Locate the cell with the specified text and output its (X, Y) center coordinate. 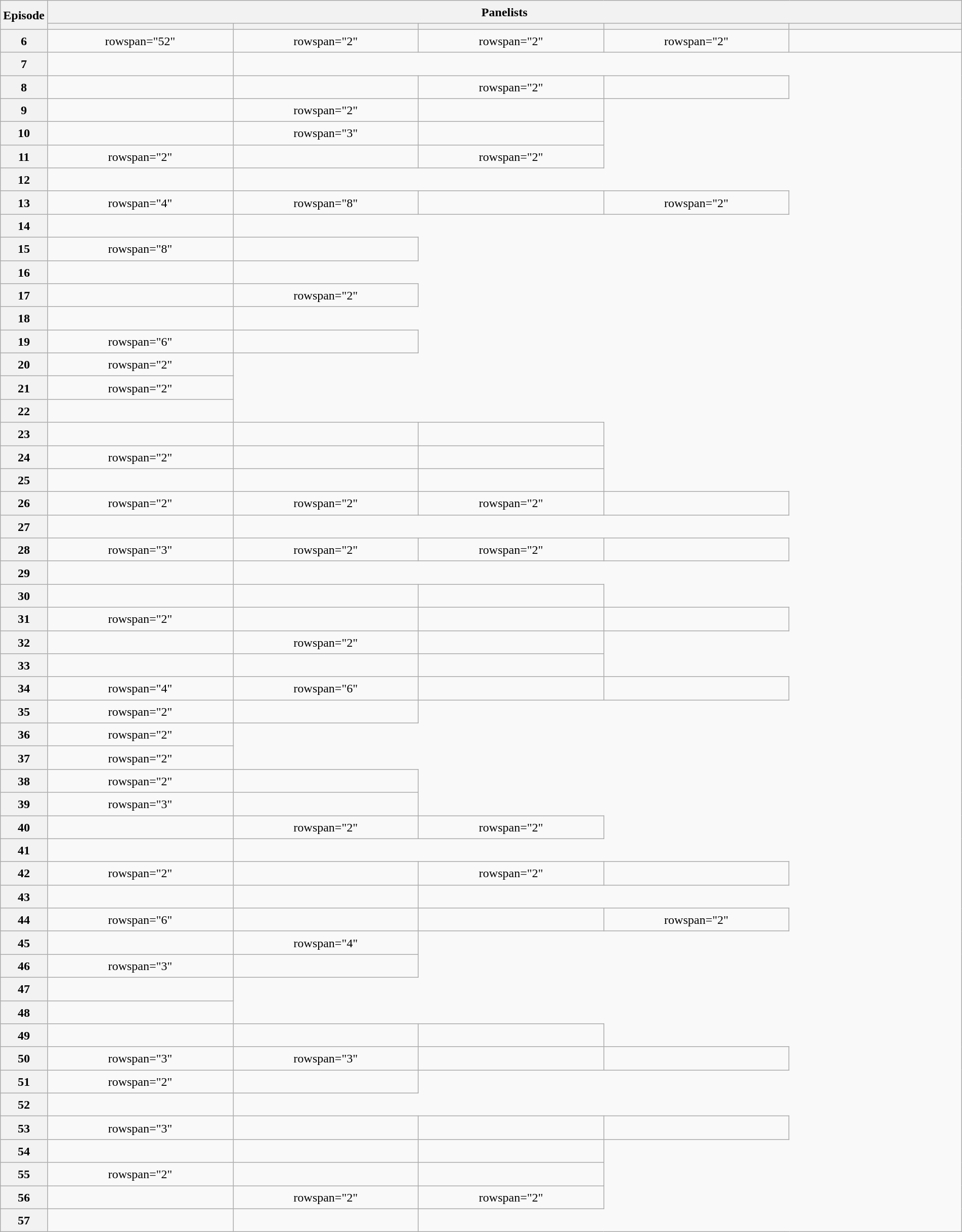
54 (24, 1151)
48 (24, 1012)
37 (24, 758)
38 (24, 781)
51 (24, 1082)
10 (24, 134)
19 (24, 342)
30 (24, 596)
34 (24, 688)
24 (24, 457)
56 (24, 1197)
43 (24, 896)
9 (24, 110)
35 (24, 712)
23 (24, 434)
32 (24, 642)
17 (24, 295)
46 (24, 966)
16 (24, 272)
15 (24, 249)
50 (24, 1058)
31 (24, 619)
rowspan="52" (140, 41)
49 (24, 1036)
27 (24, 526)
57 (24, 1220)
53 (24, 1128)
Episode (24, 15)
12 (24, 180)
21 (24, 388)
13 (24, 203)
20 (24, 364)
18 (24, 318)
26 (24, 504)
8 (24, 87)
14 (24, 226)
44 (24, 920)
42 (24, 874)
29 (24, 573)
40 (24, 827)
22 (24, 411)
Panelists (504, 12)
45 (24, 943)
39 (24, 804)
36 (24, 735)
52 (24, 1105)
28 (24, 550)
11 (24, 156)
47 (24, 989)
6 (24, 41)
55 (24, 1174)
25 (24, 480)
41 (24, 850)
7 (24, 64)
33 (24, 665)
